Detect which cell encompasses the target text, then output its [x, y] center coordinate. 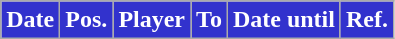
Player [152, 20]
Date until [284, 20]
Ref. [366, 20]
Pos. [86, 20]
Date [30, 20]
To [210, 20]
